For the text-containing cell, return its midpoint in (X, Y) coordinate format. 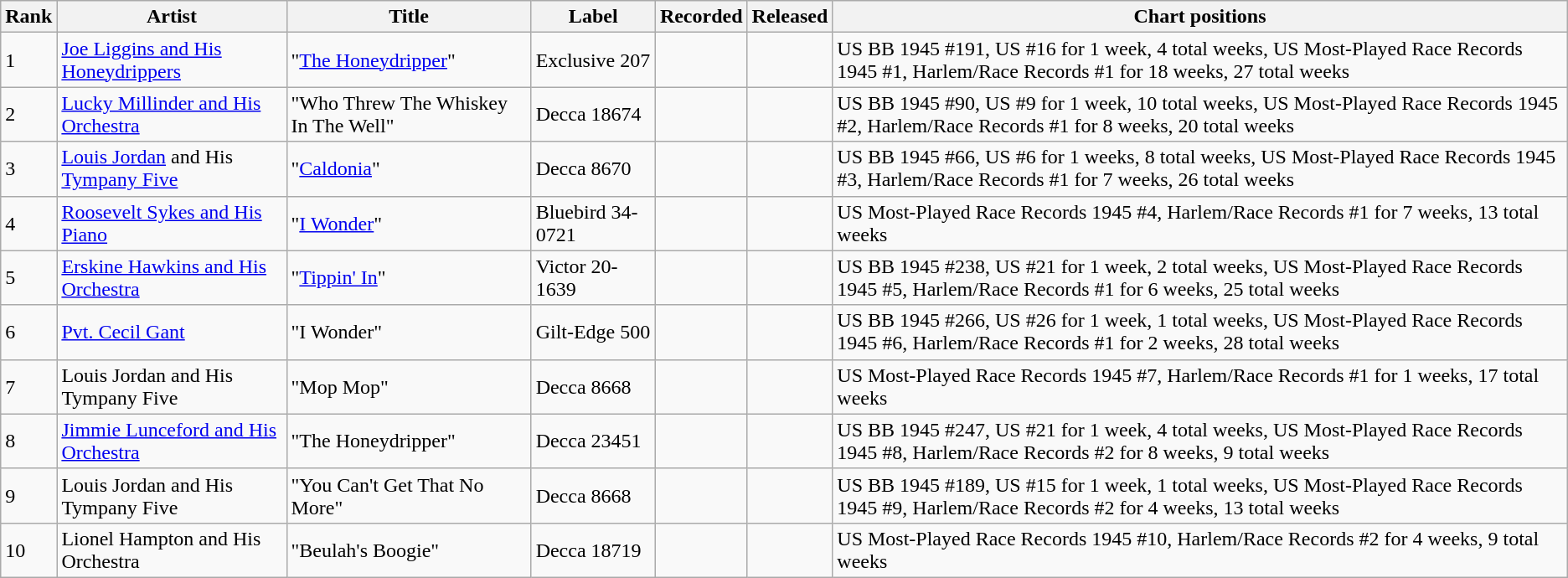
Pvt. Cecil Gant (172, 332)
"You Can't Get That No More" (409, 496)
5 (28, 278)
US BB 1945 #266, US #26 for 1 week, 1 total weeks, US Most-Played Race Records 1945 #6, Harlem/Race Records #1 for 2 weeks, 28 total weeks (1199, 332)
Joe Liggins and His Honeydrippers (172, 60)
Jimmie Lunceford and His Orchestra (172, 441)
9 (28, 496)
US BB 1945 #66, US #6 for 1 weeks, 8 total weeks, US Most-Played Race Records 1945 #3, Harlem/Race Records #1 for 7 weeks, 26 total weeks (1199, 169)
"Tippin' In" (409, 278)
Decca 23451 (593, 441)
Gilt-Edge 500 (593, 332)
Rank (28, 17)
3 (28, 169)
2 (28, 114)
Lucky Millinder and His Orchestra (172, 114)
8 (28, 441)
Roosevelt Sykes and His Piano (172, 223)
"Who Threw The Whiskey In The Well" (409, 114)
US BB 1945 #238, US #21 for 1 week, 2 total weeks, US Most-Played Race Records 1945 #5, Harlem/Race Records #1 for 6 weeks, 25 total weeks (1199, 278)
Chart positions (1199, 17)
US BB 1945 #90, US #9 for 1 week, 10 total weeks, US Most-Played Race Records 1945 #2, Harlem/Race Records #1 for 8 weeks, 20 total weeks (1199, 114)
"Caldonia" (409, 169)
Victor 20-1639 (593, 278)
Bluebird 34-0721 (593, 223)
"Beulah's Boogie" (409, 550)
1 (28, 60)
Recorded (701, 17)
10 (28, 550)
Title (409, 17)
"Mop Mop" (409, 387)
4 (28, 223)
Lionel Hampton and His Orchestra (172, 550)
Decca 18674 (593, 114)
Erskine Hawkins and His Orchestra (172, 278)
Label (593, 17)
US BB 1945 #189, US #15 for 1 week, 1 total weeks, US Most-Played Race Records 1945 #9, Harlem/Race Records #2 for 4 weeks, 13 total weeks (1199, 496)
Released (790, 17)
US Most-Played Race Records 1945 #4, Harlem/Race Records #1 for 7 weeks, 13 total weeks (1199, 223)
Decca 18719 (593, 550)
US BB 1945 #247, US #21 for 1 week, 4 total weeks, US Most-Played Race Records 1945 #8, Harlem/Race Records #2 for 8 weeks, 9 total weeks (1199, 441)
US BB 1945 #191, US #16 for 1 week, 4 total weeks, US Most-Played Race Records 1945 #1, Harlem/Race Records #1 for 18 weeks, 27 total weeks (1199, 60)
Decca 8670 (593, 169)
Artist (172, 17)
6 (28, 332)
US Most-Played Race Records 1945 #10, Harlem/Race Records #2 for 4 weeks, 9 total weeks (1199, 550)
7 (28, 387)
US Most-Played Race Records 1945 #7, Harlem/Race Records #1 for 1 weeks, 17 total weeks (1199, 387)
Exclusive 207 (593, 60)
